Identify which cell holds the provided text, then report its [x, y] central coordinate. 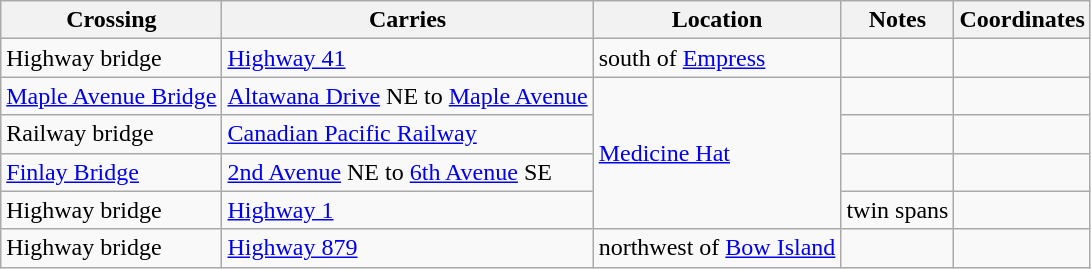
Carries [408, 20]
Notes [898, 20]
Altawana Drive NE to Maple Avenue [408, 96]
Medicine Hat [717, 153]
Crossing [112, 20]
Maple Avenue Bridge [112, 96]
twin spans [898, 210]
Highway 879 [408, 248]
Location [717, 20]
Highway 41 [408, 58]
Canadian Pacific Railway [408, 134]
2nd Avenue NE to 6th Avenue SE [408, 172]
Railway bridge [112, 134]
Highway 1 [408, 210]
northwest of Bow Island [717, 248]
Finlay Bridge [112, 172]
Coordinates [1022, 20]
south of Empress [717, 58]
